Search for the cell housing the specified text and yield its (x, y) center coordinate. 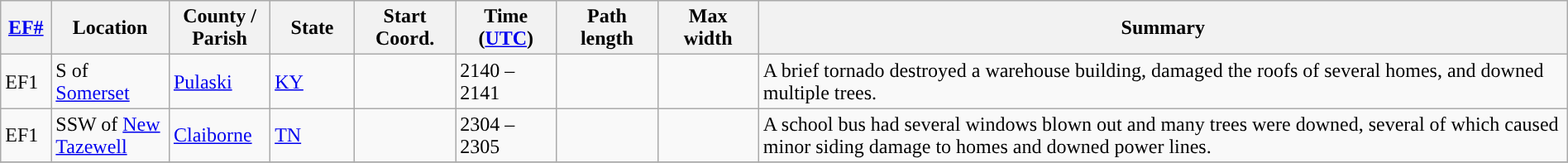
Location (111, 28)
S of Somerset (111, 81)
TN (313, 136)
2304 – 2305 (506, 136)
Max width (708, 28)
Claiborne (219, 136)
SSW of New Tazewell (111, 136)
State (313, 28)
Time (UTC) (506, 28)
Path length (607, 28)
A school bus had several windows blown out and many trees were downed, several of which caused minor siding damage to homes and downed power lines. (1163, 136)
Start Coord. (404, 28)
County / Parish (219, 28)
Pulaski (219, 81)
A brief tornado destroyed a warehouse building, damaged the roofs of several homes, and downed multiple trees. (1163, 81)
2140 – 2141 (506, 81)
EF# (26, 28)
Summary (1163, 28)
KY (313, 81)
